Pinpoint the cell where the given text exists, returning its (X, Y) midpoint coordinate. 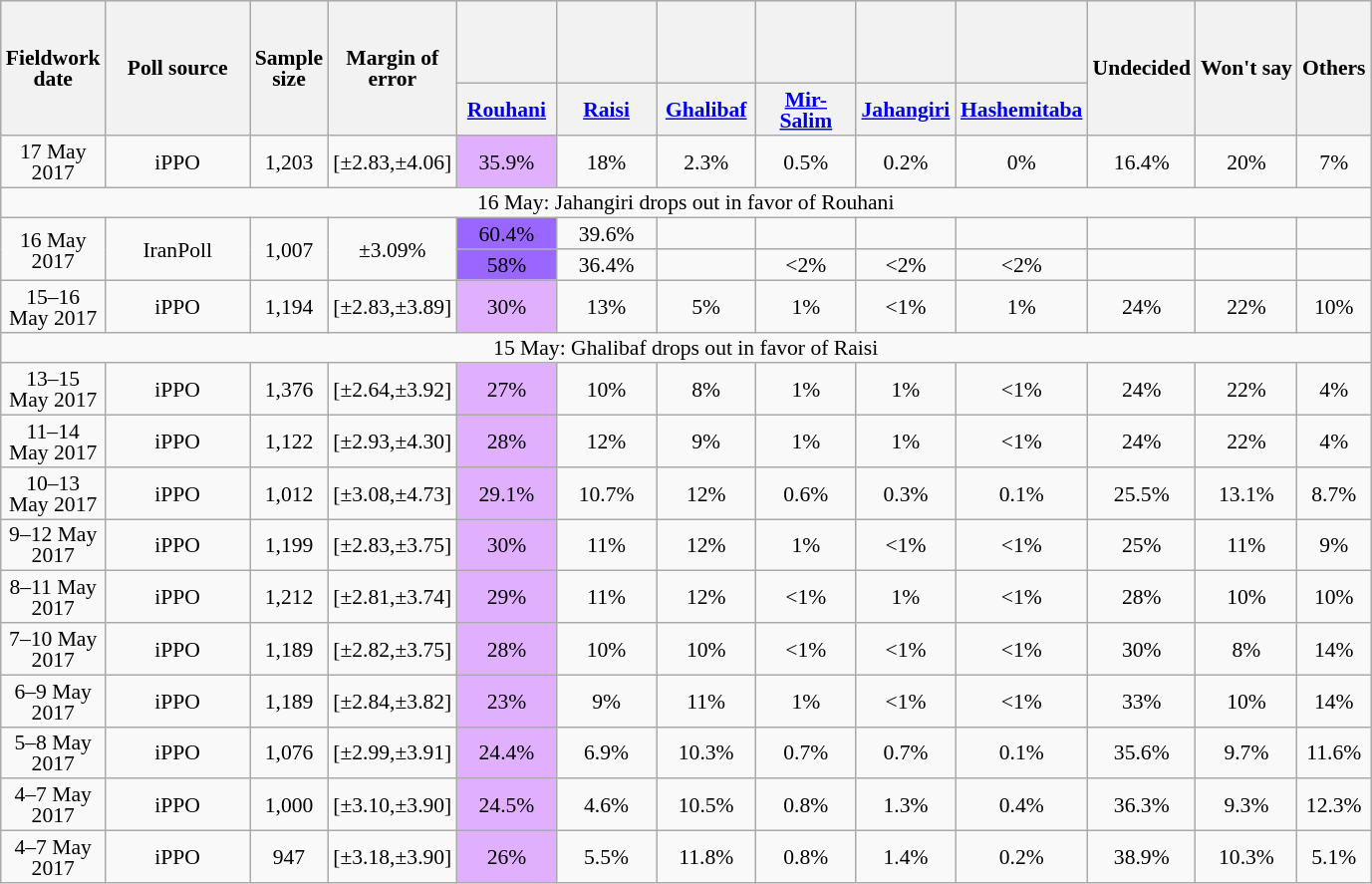
4.6% (607, 805)
18% (607, 161)
25% (1141, 545)
947 (289, 857)
Raisi (607, 110)
Ghalibaf (706, 110)
±3.09% (393, 249)
0.4% (1021, 805)
13.1% (1246, 493)
[±2.83,±3.89] (393, 306)
[±2.64,±3.92] (393, 390)
[±3.08,±4.73] (393, 493)
[±2.82,±3.75] (393, 649)
10–13 May 2017 (54, 493)
24.4% (506, 752)
2.3% (706, 161)
11.8% (706, 857)
1,203 (289, 161)
20% (1246, 161)
[±3.18,±3.90] (393, 857)
13% (607, 306)
1,376 (289, 390)
[±2.93,±4.30] (393, 442)
0.5% (806, 161)
58% (506, 265)
24.5% (506, 805)
1,199 (289, 545)
0.6% (806, 493)
35.9% (506, 161)
23% (506, 701)
16.4% (1141, 161)
Fieldwork date (54, 68)
5–8 May 2017 (54, 752)
17 May 2017 (54, 161)
1,012 (289, 493)
Others (1334, 68)
1,007 (289, 249)
[±2.81,±3.74] (393, 597)
Samplesize (289, 68)
10.5% (706, 805)
9.7% (1246, 752)
1.4% (906, 857)
12.3% (1334, 805)
33% (1141, 701)
[±3.10,±3.90] (393, 805)
6–9 May 2017 (54, 701)
9–12 May 2017 (54, 545)
1,194 (289, 306)
Mir-Salim (806, 110)
38.9% (1141, 857)
26% (506, 857)
[±2.84,±3.82] (393, 701)
25.5% (1141, 493)
1,000 (289, 805)
Won't say (1246, 68)
7% (1334, 161)
Margin of error (393, 68)
16 May 2017 (54, 249)
10.7% (607, 493)
8–11 May 2017 (54, 597)
5% (706, 306)
13–15 May 2017 (54, 390)
5.1% (1334, 857)
60.4% (506, 233)
1,212 (289, 597)
36.4% (607, 265)
Rouhani (506, 110)
6.9% (607, 752)
1,122 (289, 442)
[±2.83,±4.06] (393, 161)
1,076 (289, 752)
0.3% (906, 493)
5.5% (607, 857)
[±2.99,±3.91] (393, 752)
IranPoll (177, 249)
11–14 May 2017 (54, 442)
1.3% (906, 805)
15 May: Ghalibaf drops out in favor of Raisi (686, 347)
Hashemitaba (1021, 110)
36.3% (1141, 805)
Undecided (1141, 68)
7–10 May 2017 (54, 649)
29% (506, 597)
39.6% (607, 233)
16 May: Jahangiri drops out in favor of Rouhani (686, 203)
35.6% (1141, 752)
11.6% (1334, 752)
8.7% (1334, 493)
15–16 May 2017 (54, 306)
9.3% (1246, 805)
0% (1021, 161)
29.1% (506, 493)
[±2.83,±3.75] (393, 545)
Jahangiri (906, 110)
27% (506, 390)
Poll source (177, 68)
